Determine the [x, y] coordinate at the center of the cell enclosing the given text.  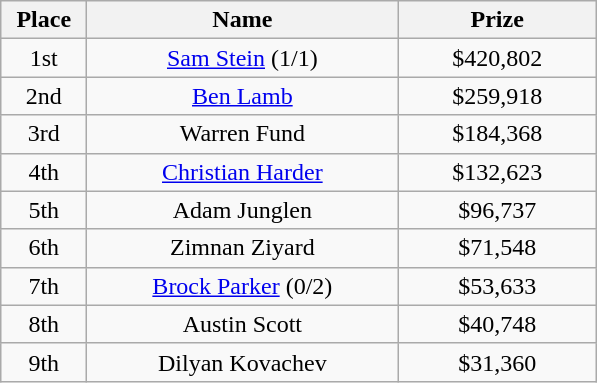
$31,360 [498, 362]
$53,633 [498, 286]
Name [242, 20]
Prize [498, 20]
Sam Stein (1/1) [242, 58]
4th [44, 172]
$420,802 [498, 58]
9th [44, 362]
1st [44, 58]
Dilyan Kovachev [242, 362]
7th [44, 286]
5th [44, 210]
Place [44, 20]
8th [44, 324]
$132,623 [498, 172]
2nd [44, 96]
Christian Harder [242, 172]
Zimnan Ziyard [242, 248]
Ben Lamb [242, 96]
$71,548 [498, 248]
6th [44, 248]
$259,918 [498, 96]
Adam Junglen [242, 210]
Warren Fund [242, 134]
3rd [44, 134]
$96,737 [498, 210]
$40,748 [498, 324]
$184,368 [498, 134]
Brock Parker (0/2) [242, 286]
Austin Scott [242, 324]
